Pinpoint the cell where the given text exists, returning its [x, y] midpoint coordinate. 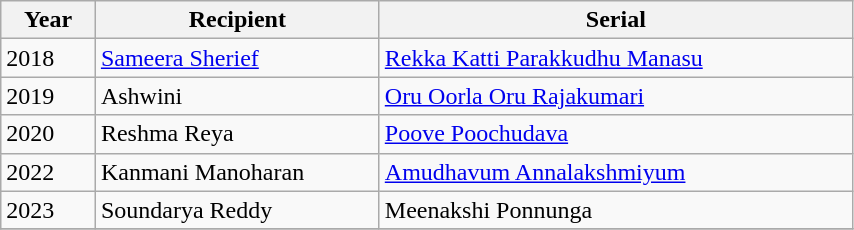
Oru Oorla Oru Rajakumari [616, 96]
2019 [48, 96]
Meenakshi Ponnunga [616, 210]
Ashwini [237, 96]
Amudhavum Annalakshmiyum [616, 172]
Serial [616, 20]
2023 [48, 210]
Soundarya Reddy [237, 210]
Sameera Sherief [237, 58]
2020 [48, 134]
Rekka Katti Parakkudhu Manasu [616, 58]
Poove Poochudava [616, 134]
2018 [48, 58]
Kanmani Manoharan [237, 172]
Reshma Reya [237, 134]
Recipient [237, 20]
Year [48, 20]
2022 [48, 172]
